Capture the cell that displays the provided text and extract its [X, Y] central coordinate. 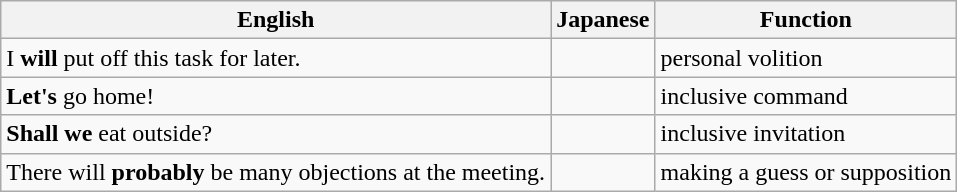
Function [806, 20]
Shall we eat outside? [276, 134]
inclusive command [806, 96]
There will probably be many objections at the meeting. [276, 172]
Japanese [603, 20]
making a guess or supposition [806, 172]
English [276, 20]
Let's go home! [276, 96]
personal volition [806, 58]
inclusive invitation [806, 134]
I will put off this task for later. [276, 58]
